From the cell containing the given text, extract its center point as (X, Y) coordinate. 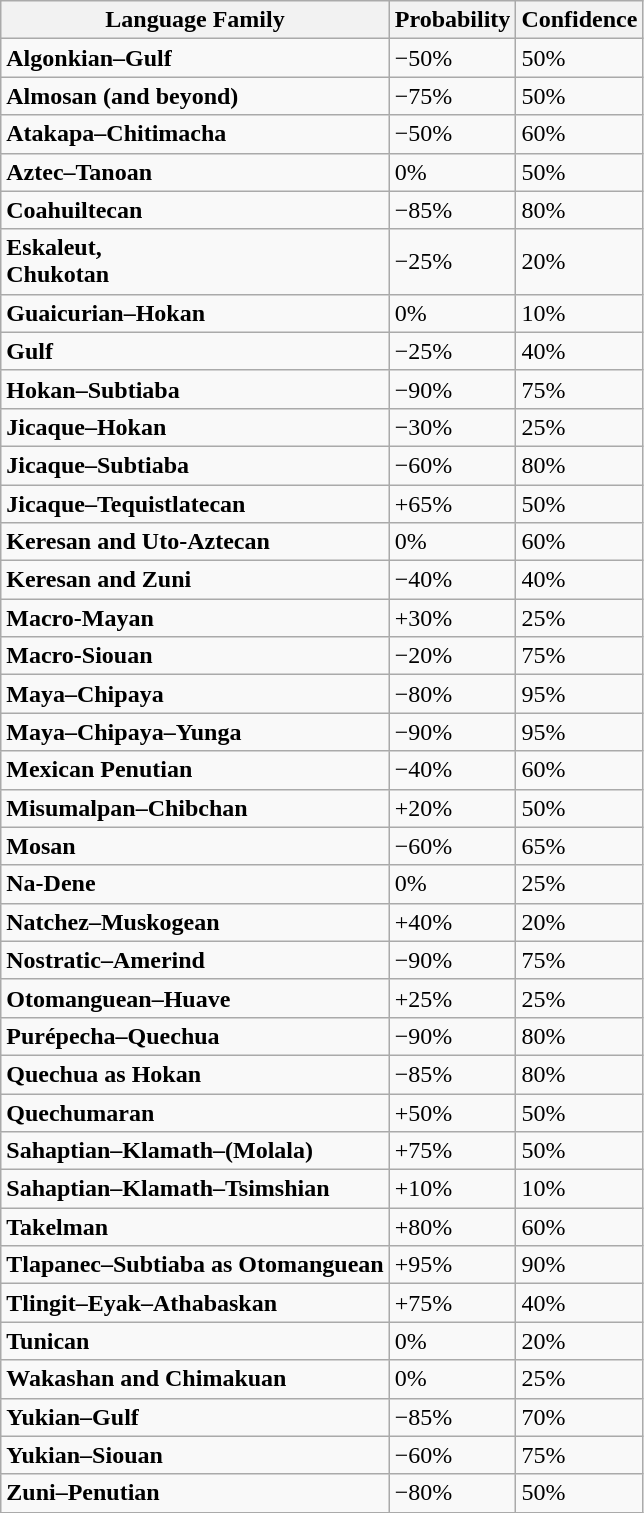
+40% (452, 922)
+20% (452, 808)
Algonkian–Gulf (195, 58)
+10% (452, 1189)
Aztec–Tanoan (195, 172)
Hokan–Subtiaba (195, 389)
Natchez–Muskogean (195, 922)
Eskaleut,Chukotan (195, 262)
Macro-Siouan (195, 656)
Zuni–Penutian (195, 1493)
Keresan and Zuni (195, 580)
70% (580, 1417)
Nostratic–Amerind (195, 960)
+95% (452, 1265)
90% (580, 1265)
Jicaque–Hokan (195, 427)
Purépecha–Quechua (195, 1036)
Jicaque–Subtiaba (195, 465)
Na-Dene (195, 884)
Wakashan and Chimakuan (195, 1379)
Otomanguean–Huave (195, 998)
Tlapanec–Subtiaba as Otomanguean (195, 1265)
Quechumaran (195, 1113)
Takelman (195, 1227)
+80% (452, 1227)
Sahaptian–Klamath–Tsimshian (195, 1189)
Yukian–Siouan (195, 1455)
+25% (452, 998)
Almosan (and beyond) (195, 96)
Quechua as Hokan (195, 1074)
Gulf (195, 351)
Maya–Chipaya (195, 694)
Guaicurian–Hokan (195, 313)
Language Family (195, 20)
Macro-Mayan (195, 618)
Mosan (195, 846)
+50% (452, 1113)
Keresan and Uto-Aztecan (195, 542)
Misumalpan–Chibchan (195, 808)
Coahuiltecan (195, 210)
Mexican Penutian (195, 770)
Yukian–Gulf (195, 1417)
Confidence (580, 20)
Atakapa–Chitimacha (195, 134)
Sahaptian–Klamath–(Molala) (195, 1151)
Tunican (195, 1341)
+30% (452, 618)
65% (580, 846)
Tlingit–Eyak–Athabaskan (195, 1303)
Jicaque–Tequistlatecan (195, 503)
−75% (452, 96)
+65% (452, 503)
−20% (452, 656)
−30% (452, 427)
Probability (452, 20)
Maya–Chipaya–Yunga (195, 732)
